Search for the cell housing the specified text and yield its [x, y] center coordinate. 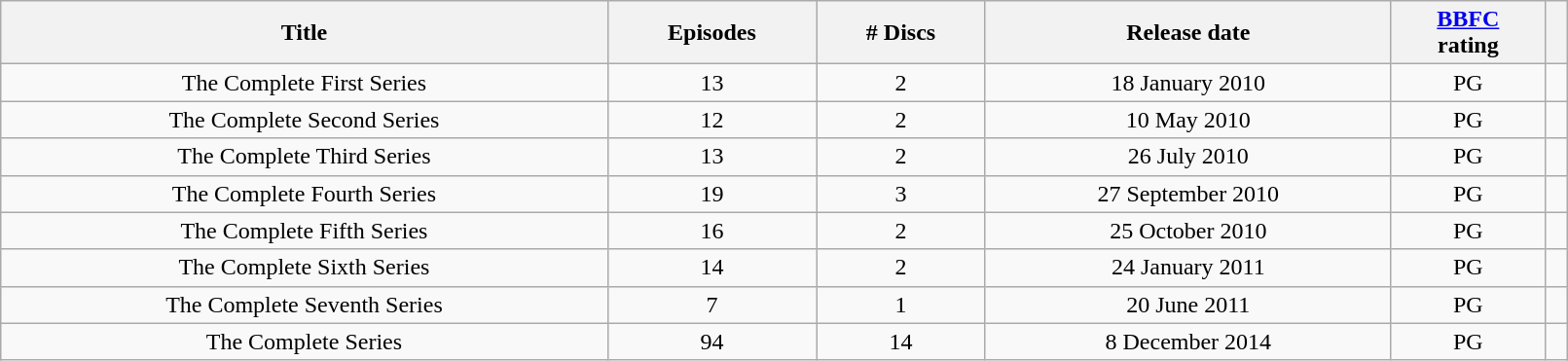
Release date [1187, 33]
26 July 2010 [1187, 157]
20 June 2011 [1187, 305]
The Complete Third Series [304, 157]
94 [712, 342]
# Discs [901, 33]
The Complete Second Series [304, 120]
7 [712, 305]
The Complete Fifth Series [304, 231]
25 October 2010 [1187, 231]
The Complete Fourth Series [304, 194]
Title [304, 33]
The Complete Seventh Series [304, 305]
3 [901, 194]
10 May 2010 [1187, 120]
24 January 2011 [1187, 268]
1 [901, 305]
The Complete First Series [304, 83]
The Complete Sixth Series [304, 268]
18 January 2010 [1187, 83]
16 [712, 231]
27 September 2010 [1187, 194]
The Complete Series [304, 342]
12 [712, 120]
8 December 2014 [1187, 342]
BBFCrating [1468, 33]
Episodes [712, 33]
19 [712, 194]
